Provide the [X, Y] coordinate of the cell's center where the given text is located.  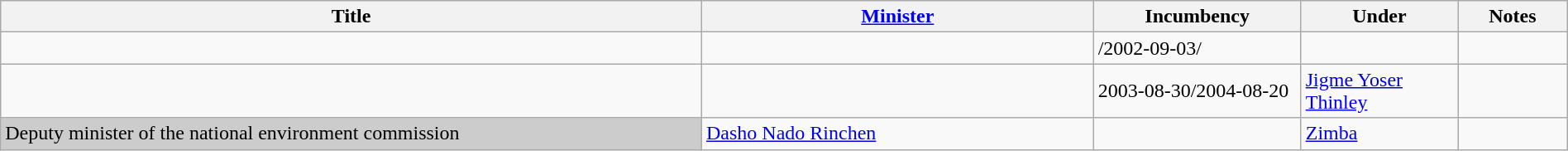
/2002-09-03/ [1198, 48]
Zimba [1379, 134]
Under [1379, 17]
Incumbency [1198, 17]
Deputy minister of the national environment commission [351, 134]
Minister [898, 17]
Title [351, 17]
Jigme Yoser Thinley [1379, 91]
Dasho Nado Rinchen [898, 134]
Notes [1513, 17]
2003-08-30/2004-08-20 [1198, 91]
